Return the [X, Y] coordinate for the center point of the cell that contains the specified text.  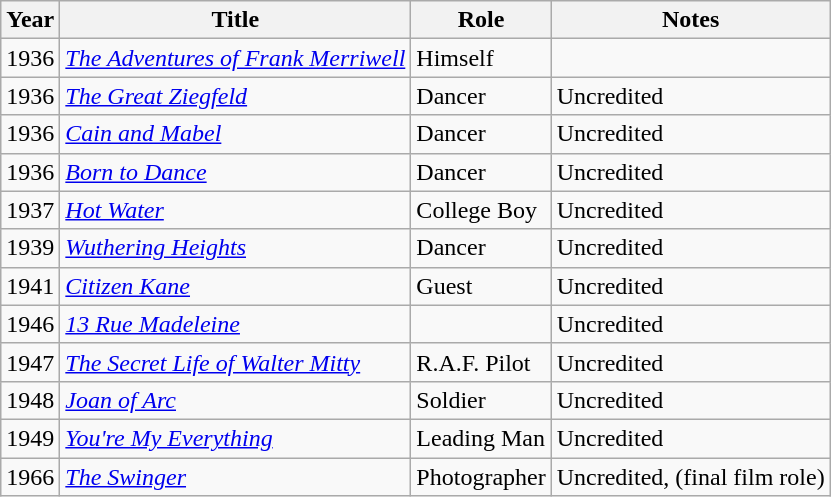
1949 [30, 438]
Himself [481, 58]
1937 [30, 210]
Role [481, 20]
Uncredited, (final film role) [690, 477]
The Great Ziegfeld [236, 96]
1966 [30, 477]
Leading Man [481, 438]
Wuthering Heights [236, 248]
1939 [30, 248]
Guest [481, 286]
Joan of Arc [236, 400]
R.A.F. Pilot [481, 362]
Title [236, 20]
Cain and Mabel [236, 134]
The Secret Life of Walter Mitty [236, 362]
13 Rue Madeleine [236, 324]
1948 [30, 400]
Photographer [481, 477]
College Boy [481, 210]
Citizen Kane [236, 286]
The Adventures of Frank Merriwell [236, 58]
Hot Water [236, 210]
Soldier [481, 400]
The Swinger [236, 477]
You're My Everything [236, 438]
1946 [30, 324]
1947 [30, 362]
Born to Dance [236, 172]
Year [30, 20]
1941 [30, 286]
Notes [690, 20]
